Extract the [x, y] coordinate from the center of the cell holding the provided text.  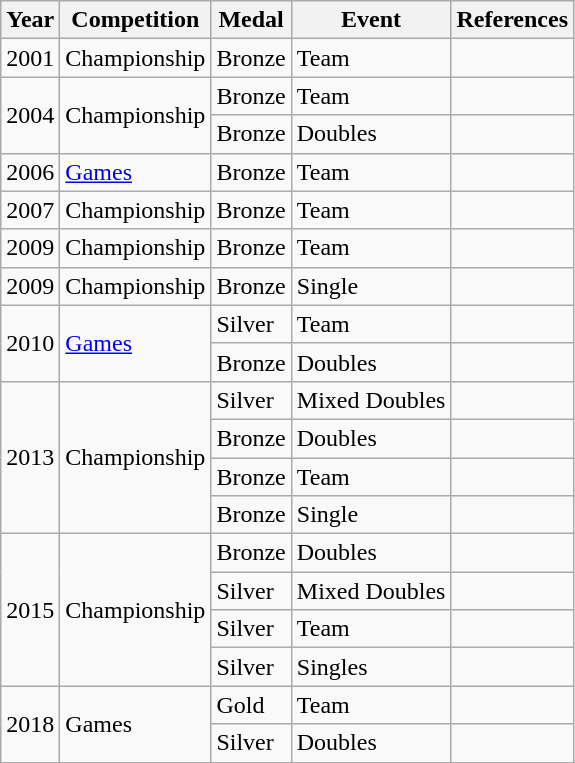
Medal [251, 20]
Gold [251, 705]
Singles [371, 667]
2007 [30, 210]
References [512, 20]
2013 [30, 457]
2015 [30, 610]
Event [371, 20]
Year [30, 20]
2001 [30, 58]
2010 [30, 343]
Competition [136, 20]
2018 [30, 724]
2006 [30, 172]
2004 [30, 115]
